Identify which cell holds the provided text, then report its (x, y) central coordinate. 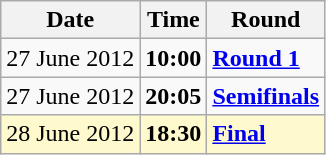
10:00 (174, 58)
28 June 2012 (70, 134)
Final (266, 134)
18:30 (174, 134)
Round (266, 20)
20:05 (174, 96)
Round 1 (266, 58)
Semifinals (266, 96)
Time (174, 20)
Date (70, 20)
